Extract the [X, Y] coordinate from the center of the cell holding the provided text.  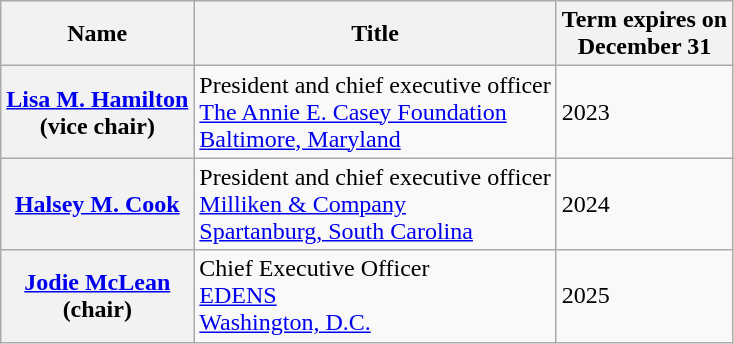
President and chief executive officerThe Annie E. Casey FoundationBaltimore, Maryland [375, 112]
Title [375, 34]
Lisa M. Hamilton(vice chair) [98, 112]
Chief Executive OfficerEDENSWashington, D.C. [375, 296]
Term expires onDecember 31 [644, 34]
2023 [644, 112]
Halsey M. Cook [98, 204]
Name [98, 34]
Jodie McLean(chair) [98, 296]
President and chief executive officerMilliken & CompanySpartanburg, South Carolina [375, 204]
2024 [644, 204]
2025 [644, 296]
